Capture the cell that displays the provided text and extract its [X, Y] central coordinate. 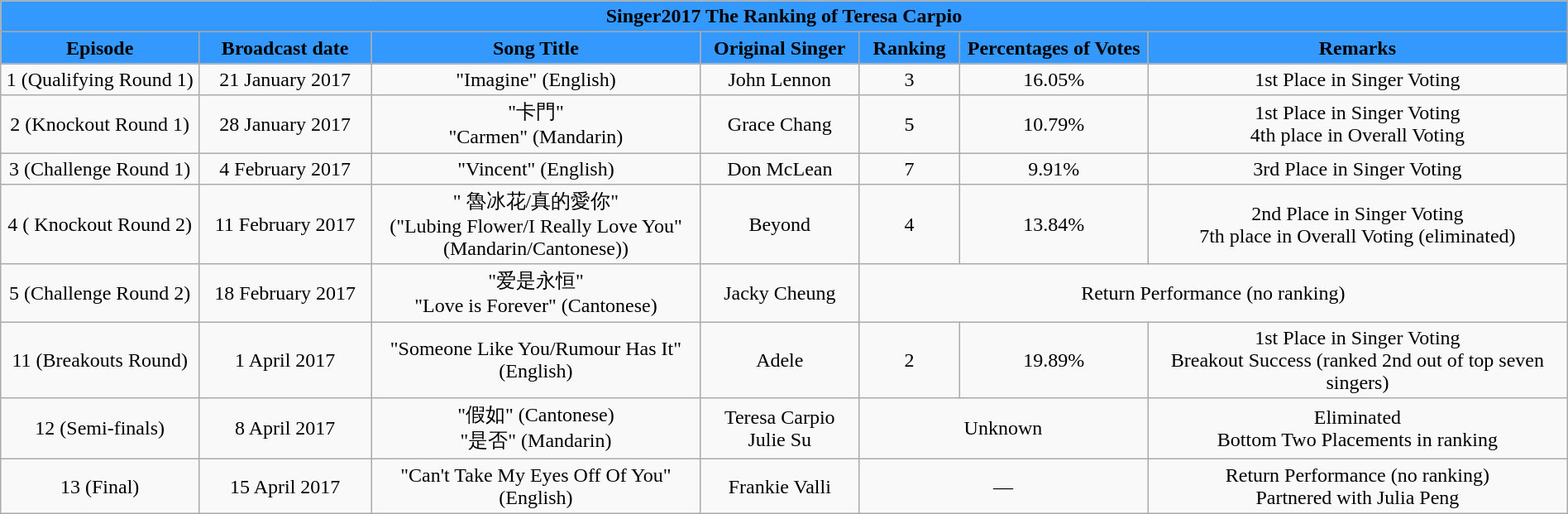
3 (Challenge Round 1) [100, 168]
7 [909, 168]
"Someone Like You/Rumour Has It" (English) [536, 360]
2 (Knockout Round 1) [100, 124]
3 [909, 79]
1st Place in Singer Voting [1358, 79]
Song Title [536, 48]
Teresa CarpioJulie Su [779, 429]
"Imagine" (English) [536, 79]
10.79% [1054, 124]
"假如" (Cantonese)"是否" (Mandarin) [536, 429]
1st Place in Singer Voting4th place in Overall Voting [1358, 124]
Return Performance (no ranking)Partnered with Julia Peng [1358, 487]
2 [909, 360]
Jacky Cheung [779, 293]
11 (Breakouts Round) [100, 360]
Percentages of Votes [1054, 48]
1 (Qualifying Round 1) [100, 79]
"Vincent" (English) [536, 168]
16.05% [1054, 79]
4 ( Knockout Round 2) [100, 225]
Frankie Valli [779, 487]
4 February 2017 [285, 168]
11 February 2017 [285, 225]
Don McLean [779, 168]
Broadcast date [285, 48]
21 January 2017 [285, 79]
28 January 2017 [285, 124]
"爱是永恒""Love is Forever" (Cantonese) [536, 293]
13 (Final) [100, 487]
Return Performance (no ranking) [1212, 293]
Adele [779, 360]
19.89% [1054, 360]
13.84% [1054, 225]
5 (Challenge Round 2) [100, 293]
9.91% [1054, 168]
3rd Place in Singer Voting [1358, 168]
EliminatedBottom Two Placements in ranking [1358, 429]
"卡門""Carmen" (Mandarin) [536, 124]
5 [909, 124]
Beyond [779, 225]
12 (Semi-finals) [100, 429]
— [1002, 487]
1st Place in Singer VotingBreakout Success (ranked 2nd out of top seven singers) [1358, 360]
15 April 2017 [285, 487]
18 February 2017 [285, 293]
4 [909, 225]
Grace Chang [779, 124]
Remarks [1358, 48]
Singer2017 The Ranking of Teresa Carpio [784, 17]
Episode [100, 48]
1 April 2017 [285, 360]
John Lennon [779, 79]
Unknown [1002, 429]
Original Singer [779, 48]
Ranking [909, 48]
2nd Place in Singer Voting7th place in Overall Voting (eliminated) [1358, 225]
8 April 2017 [285, 429]
"Can't Take My Eyes Off Of You" (English) [536, 487]
" 魯冰花/真的愛你" ("Lubing Flower/I Really Love You" (Mandarin/Cantonese)) [536, 225]
